Provide the [x, y] coordinate of the cell's center where the given text is located.  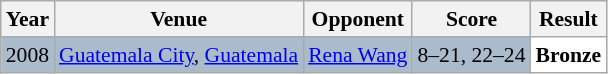
Result [569, 19]
Score [471, 19]
Year [28, 19]
Bronze [569, 55]
8–21, 22–24 [471, 55]
Opponent [358, 19]
Rena Wang [358, 55]
Guatemala City, Guatemala [178, 55]
2008 [28, 55]
Venue [178, 19]
